Return the [x, y] coordinate for the center point of the cell that contains the specified text.  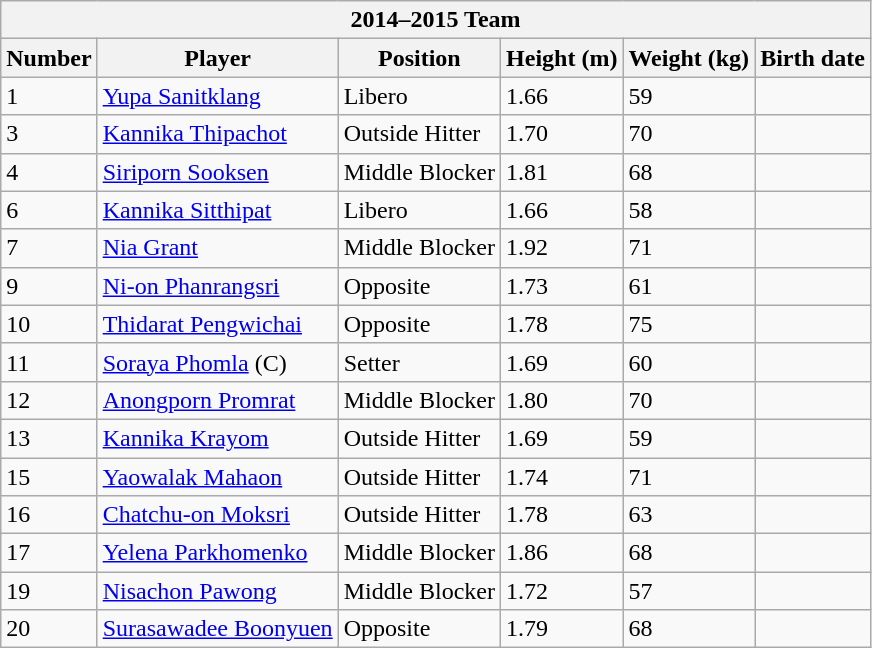
17 [49, 553]
12 [49, 400]
13 [49, 438]
20 [49, 629]
Thidarat Pengwichai [218, 324]
Surasawadee Boonyuen [218, 629]
10 [49, 324]
19 [49, 591]
Nia Grant [218, 248]
Nisachon Pawong [218, 591]
57 [689, 591]
Siriporn Sooksen [218, 172]
1.74 [562, 477]
6 [49, 210]
Kannika Krayom [218, 438]
4 [49, 172]
16 [49, 515]
60 [689, 362]
3 [49, 134]
15 [49, 477]
1.92 [562, 248]
Kannika Sitthipat [218, 210]
1.79 [562, 629]
Birth date [813, 58]
1.81 [562, 172]
Height (m) [562, 58]
58 [689, 210]
63 [689, 515]
1.73 [562, 286]
2014–2015 Team [436, 20]
Yelena Parkhomenko [218, 553]
Player [218, 58]
11 [49, 362]
Position [419, 58]
1.70 [562, 134]
1.86 [562, 553]
7 [49, 248]
Soraya Phomla (C) [218, 362]
1 [49, 96]
Number [49, 58]
Yupa Sanitklang [218, 96]
Chatchu-on Moksri [218, 515]
Ni-on Phanrangsri [218, 286]
61 [689, 286]
Weight (kg) [689, 58]
1.80 [562, 400]
Setter [419, 362]
Kannika Thipachot [218, 134]
9 [49, 286]
Yaowalak Mahaon [218, 477]
75 [689, 324]
1.72 [562, 591]
Anongporn Promrat [218, 400]
